Locate the cell with the specified text and output its [x, y] center coordinate. 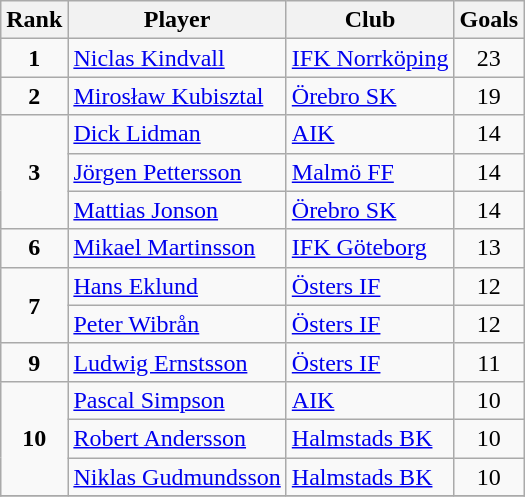
1 [34, 58]
6 [34, 248]
Ludwig Ernstsson [177, 362]
Mattias Jonson [177, 210]
3 [34, 172]
Niclas Kindvall [177, 58]
2 [34, 96]
23 [489, 58]
19 [489, 96]
Goals [489, 20]
Mikael Martinsson [177, 248]
13 [489, 248]
9 [34, 362]
Player [177, 20]
11 [489, 362]
7 [34, 305]
Pascal Simpson [177, 400]
Club [370, 20]
Dick Lidman [177, 134]
IFK Göteborg [370, 248]
Niklas Gudmundsson [177, 477]
IFK Norrköping [370, 58]
Rank [34, 20]
Jörgen Pettersson [177, 172]
Hans Eklund [177, 286]
Robert Andersson [177, 438]
Malmö FF [370, 172]
Mirosław Kubisztal [177, 96]
Peter Wibrån [177, 324]
